From the cell containing the given text, extract its center point as (x, y) coordinate. 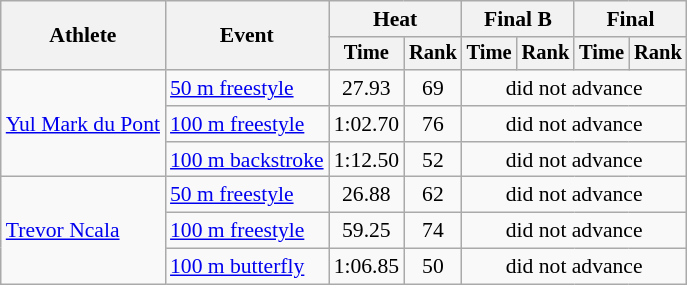
Final (630, 19)
Yul Mark du Pont (83, 124)
27.93 (366, 88)
62 (433, 195)
52 (433, 160)
26.88 (366, 195)
69 (433, 88)
50 (433, 267)
100 m backstroke (247, 160)
74 (433, 231)
Heat (396, 19)
Trevor Ncala (83, 230)
1:12.50 (366, 160)
59.25 (366, 231)
Final B (518, 19)
1:02.70 (366, 124)
100 m butterfly (247, 267)
Event (247, 36)
Athlete (83, 36)
76 (433, 124)
1:06.85 (366, 267)
